Locate the cell with the specified text and output its [x, y] center coordinate. 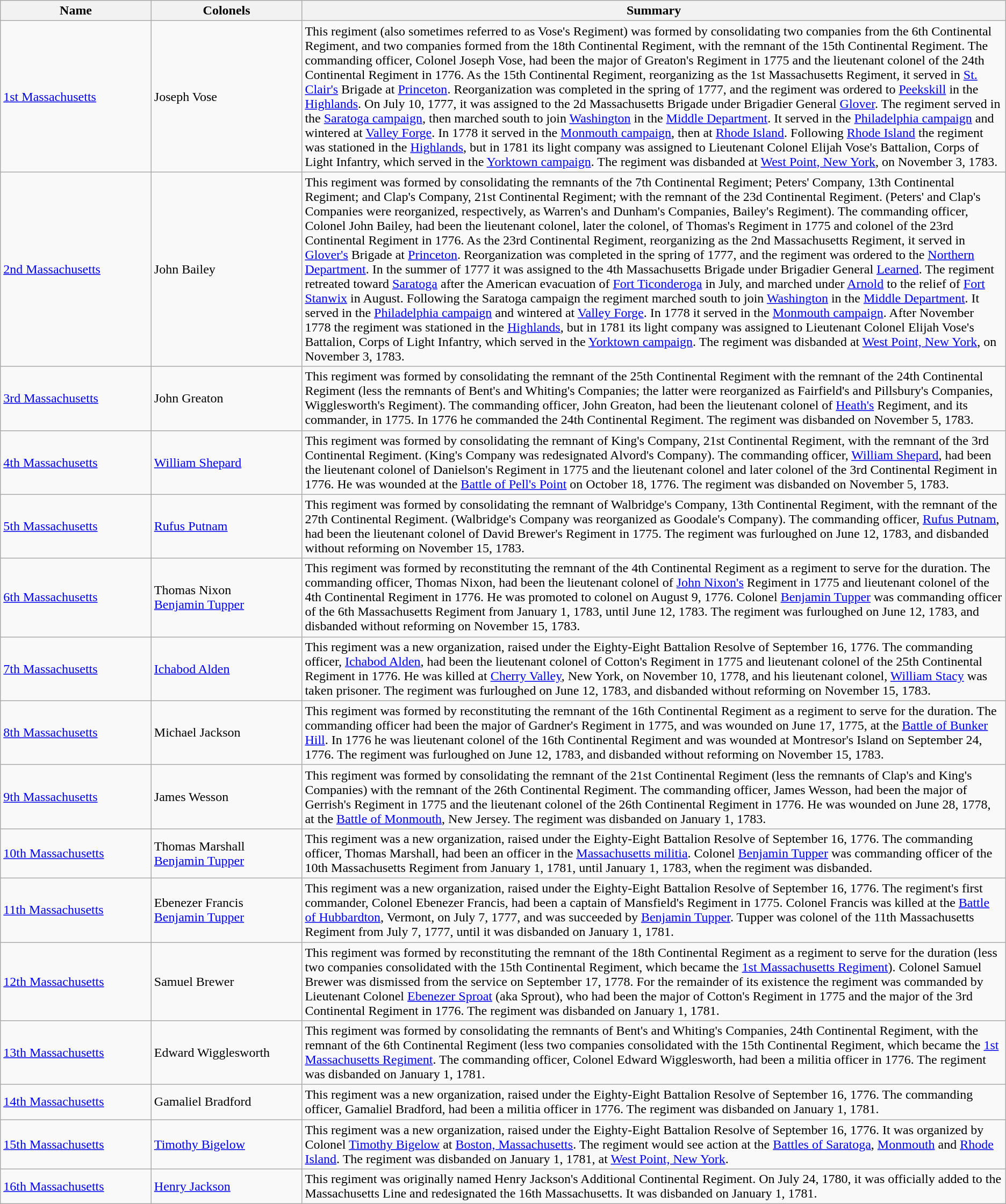
Timothy Bigelow [227, 1144]
8th Massachusetts [76, 733]
5th Massachusetts [76, 527]
William Shepard [227, 462]
16th Massachusetts [76, 1186]
John Bailey [227, 269]
Edward Wigglesworth [227, 1053]
Colonels [227, 11]
Ichabod Alden [227, 668]
13th Massachusetts [76, 1053]
6th Massachusetts [76, 597]
7th Massachusetts [76, 668]
4th Massachusetts [76, 462]
James Wesson [227, 796]
14th Massachusetts [76, 1102]
10th Massachusetts [76, 853]
Samuel Brewer [227, 982]
12th Massachusetts [76, 982]
Joseph Vose [227, 97]
11th Massachusetts [76, 910]
Gamaliel Bradford [227, 1102]
Name [76, 11]
Summary [653, 11]
Henry Jackson [227, 1186]
John Greaton [227, 399]
1st Massachusetts [76, 97]
Rufus Putnam [227, 527]
Thomas NixonBenjamin Tupper [227, 597]
Ebenezer FrancisBenjamin Tupper [227, 910]
Thomas MarshallBenjamin Tupper [227, 853]
2nd Massachusetts [76, 269]
Michael Jackson [227, 733]
3rd Massachusetts [76, 399]
15th Massachusetts [76, 1144]
9th Massachusetts [76, 796]
